Scan for the cell matching the given text and deliver its [X, Y] coordinate at center. 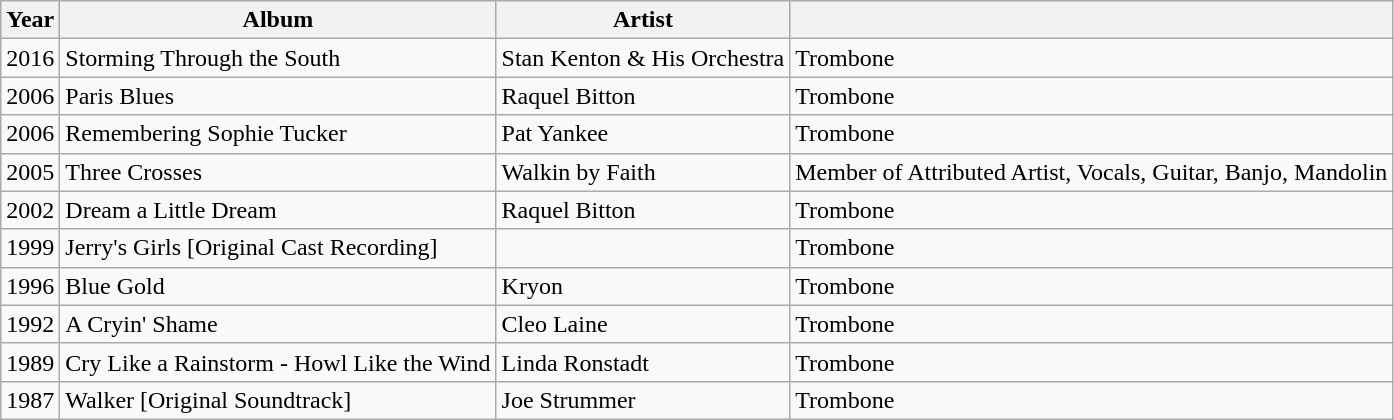
Artist [643, 20]
Three Crosses [278, 172]
Dream a Little Dream [278, 210]
2002 [30, 210]
Kryon [643, 286]
A Cryin' Shame [278, 324]
Blue Gold [278, 286]
Pat Yankee [643, 134]
Storming Through the South [278, 58]
Walkin by Faith [643, 172]
Linda Ronstadt [643, 362]
Joe Strummer [643, 400]
Member of Attributed Artist, Vocals, Guitar, Banjo, Mandolin [1092, 172]
1996 [30, 286]
Paris Blues [278, 96]
Remembering Sophie Tucker [278, 134]
1989 [30, 362]
Walker [Original Soundtrack] [278, 400]
1992 [30, 324]
1987 [30, 400]
Stan Kenton & His Orchestra [643, 58]
Cry Like a Rainstorm - Howl Like the Wind [278, 362]
2016 [30, 58]
Year [30, 20]
Cleo Laine [643, 324]
2005 [30, 172]
Jerry's Girls [Original Cast Recording] [278, 248]
Album [278, 20]
1999 [30, 248]
